Find where the given text appears and provide that cell's center as (X, Y) coordinate. 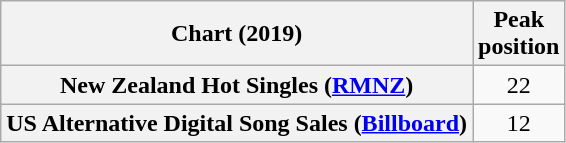
12 (518, 123)
Peakposition (518, 34)
US Alternative Digital Song Sales (Billboard) (237, 123)
22 (518, 85)
Chart (2019) (237, 34)
New Zealand Hot Singles (RMNZ) (237, 85)
